Pinpoint the cell where the given text exists, returning its (X, Y) midpoint coordinate. 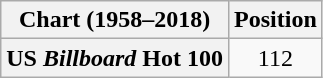
Position (276, 20)
US Billboard Hot 100 (115, 58)
112 (276, 58)
Chart (1958–2018) (115, 20)
